Scan for the cell matching the given text and deliver its [X, Y] coordinate at center. 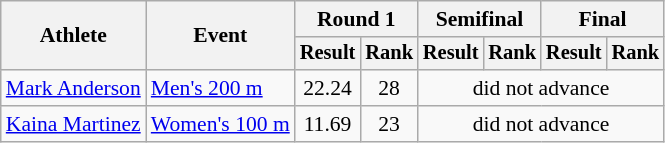
Mark Anderson [74, 88]
Semifinal [480, 19]
Men's 200 m [220, 88]
Kaina Martinez [74, 124]
22.24 [328, 88]
Athlete [74, 36]
Event [220, 36]
Final [602, 19]
Round 1 [356, 19]
23 [389, 124]
28 [389, 88]
11.69 [328, 124]
Women's 100 m [220, 124]
